Return the [x, y] coordinate for the center point of the cell that contains the specified text.  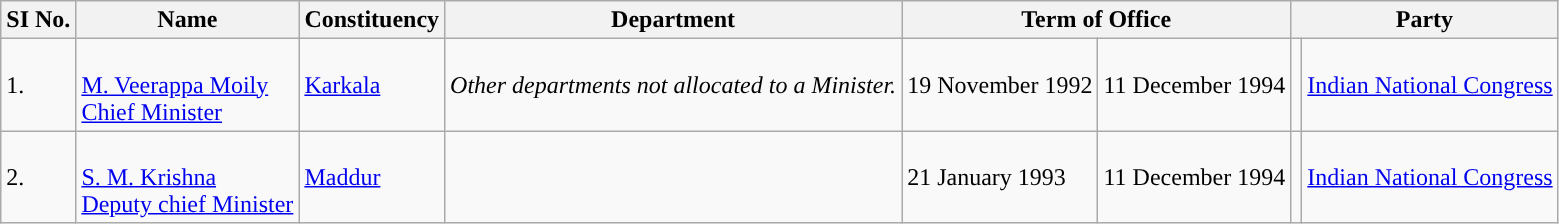
Maddur [372, 177]
SI No. [38, 20]
Constituency [372, 20]
1. [38, 85]
2. [38, 177]
Department [674, 20]
21 January 1993 [1000, 177]
Term of Office [1096, 20]
S. M. KrishnaDeputy chief Minister [188, 177]
19 November 1992 [1000, 85]
Other departments not allocated to a Minister. [674, 85]
Karkala [372, 85]
Name [188, 20]
M. Veerappa MoilyChief Minister [188, 85]
Party [1424, 20]
